Extract the [X, Y] coordinate from the center of the cell holding the provided text.  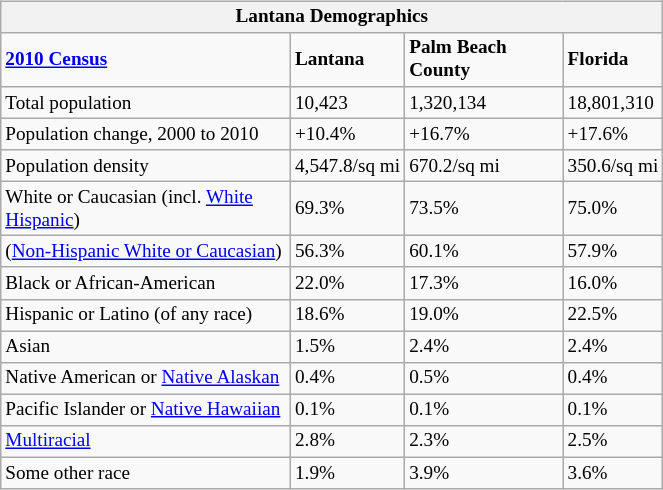
3.9% [484, 473]
Lantana Demographics [332, 17]
60.1% [484, 252]
1,320,134 [484, 103]
2010 Census [146, 60]
18,801,310 [613, 103]
2.3% [484, 442]
19.0% [484, 315]
White or Caucasian (incl. White Hispanic) [146, 209]
22.5% [613, 315]
Asian [146, 347]
Black or African-American [146, 283]
16.0% [613, 283]
Multiracial [146, 442]
18.6% [347, 315]
56.3% [347, 252]
1.9% [347, 473]
57.9% [613, 252]
Hispanic or Latino (of any race) [146, 315]
1.5% [347, 347]
4,547.8/sq mi [347, 166]
+16.7% [484, 134]
75.0% [613, 209]
Palm Beach County [484, 60]
10,423 [347, 103]
Population change, 2000 to 2010 [146, 134]
2.5% [613, 442]
Some other race [146, 473]
Pacific Islander or Native Hawaiian [146, 410]
350.6/sq mi [613, 166]
(Non-Hispanic White or Caucasian) [146, 252]
Lantana [347, 60]
22.0% [347, 283]
17.3% [484, 283]
+17.6% [613, 134]
Florida [613, 60]
Native American or Native Alaskan [146, 378]
0.5% [484, 378]
3.6% [613, 473]
Total population [146, 103]
670.2/sq mi [484, 166]
+10.4% [347, 134]
Population density [146, 166]
69.3% [347, 209]
2.8% [347, 442]
73.5% [484, 209]
